Output the (X, Y) coordinate of the center of the cell containing the given text.  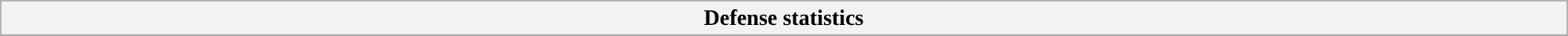
Defense statistics (784, 18)
